Scan for the cell matching the given text and deliver its (X, Y) coordinate at center. 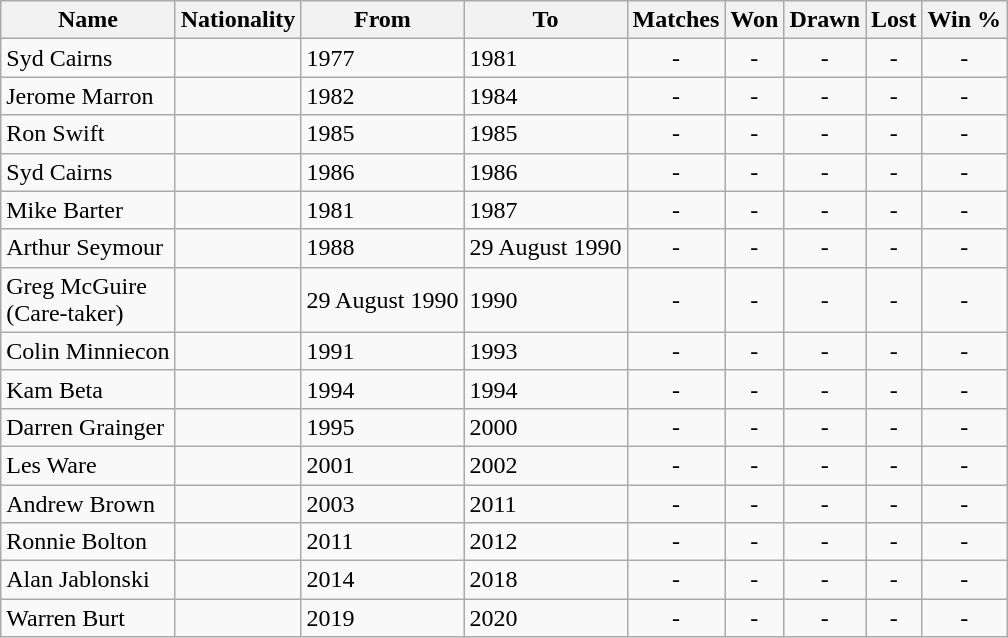
Mike Barter (88, 210)
Drawn (825, 20)
Nationality (238, 20)
Colin Minniecon (88, 351)
1977 (382, 58)
1988 (382, 248)
Won (754, 20)
Alan Jablonski (88, 580)
Ronnie Bolton (88, 542)
2019 (382, 618)
Kam Beta (88, 389)
1982 (382, 96)
Win % (964, 20)
Arthur Seymour (88, 248)
Greg McGuire(Care-taker) (88, 300)
From (382, 20)
1990 (546, 300)
Lost (894, 20)
1993 (546, 351)
Jerome Marron (88, 96)
1987 (546, 210)
2000 (546, 427)
2003 (382, 503)
Andrew Brown (88, 503)
1995 (382, 427)
2012 (546, 542)
2018 (546, 580)
Les Ware (88, 465)
2001 (382, 465)
Warren Burt (88, 618)
Ron Swift (88, 134)
1984 (546, 96)
Darren Grainger (88, 427)
Name (88, 20)
2014 (382, 580)
1991 (382, 351)
Matches (676, 20)
To (546, 20)
2020 (546, 618)
2002 (546, 465)
